Pinpoint the cell where the given text exists, returning its [x, y] midpoint coordinate. 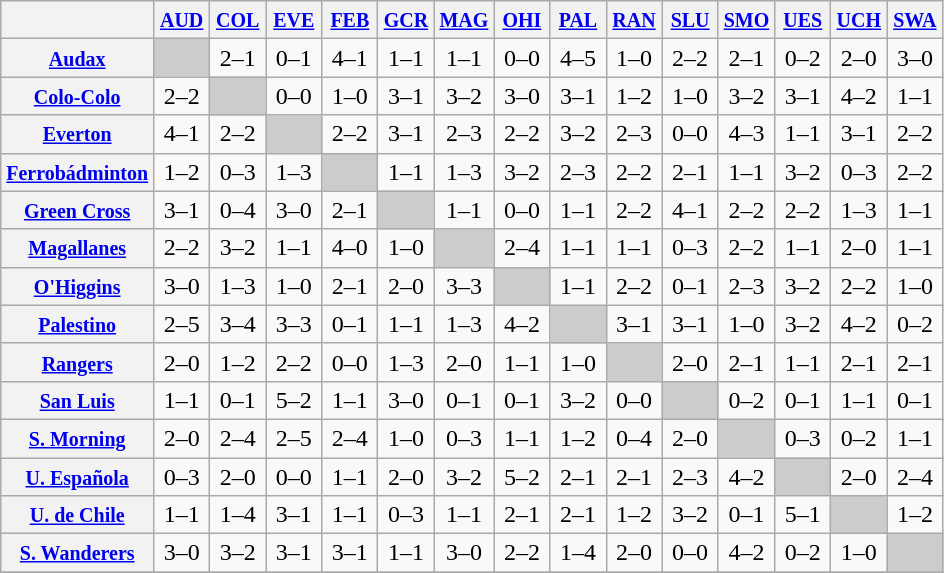
3–4 [238, 324]
AUD [182, 20]
Green Cross [78, 210]
U. Española [78, 477]
San Luis [78, 400]
4–3 [746, 134]
Rangers [78, 362]
UCH [859, 20]
SMO [746, 20]
OHI [522, 20]
GCR [406, 20]
RAN [634, 20]
4–0 [350, 248]
Colo-Colo [78, 96]
EVE [294, 20]
O'Higgins [78, 286]
MAG [464, 20]
Everton [78, 134]
SLU [690, 20]
5–1 [803, 515]
SWA [915, 20]
UES [803, 20]
Magallanes [78, 248]
S. Wanderers [78, 553]
FEB [350, 20]
Ferrobádminton [78, 172]
S. Morning [78, 438]
Palestino [78, 324]
U. de Chile [78, 515]
4–5 [578, 58]
PAL [578, 20]
COL [238, 20]
Audax [78, 58]
